From the cell containing the given text, extract its center point as [x, y] coordinate. 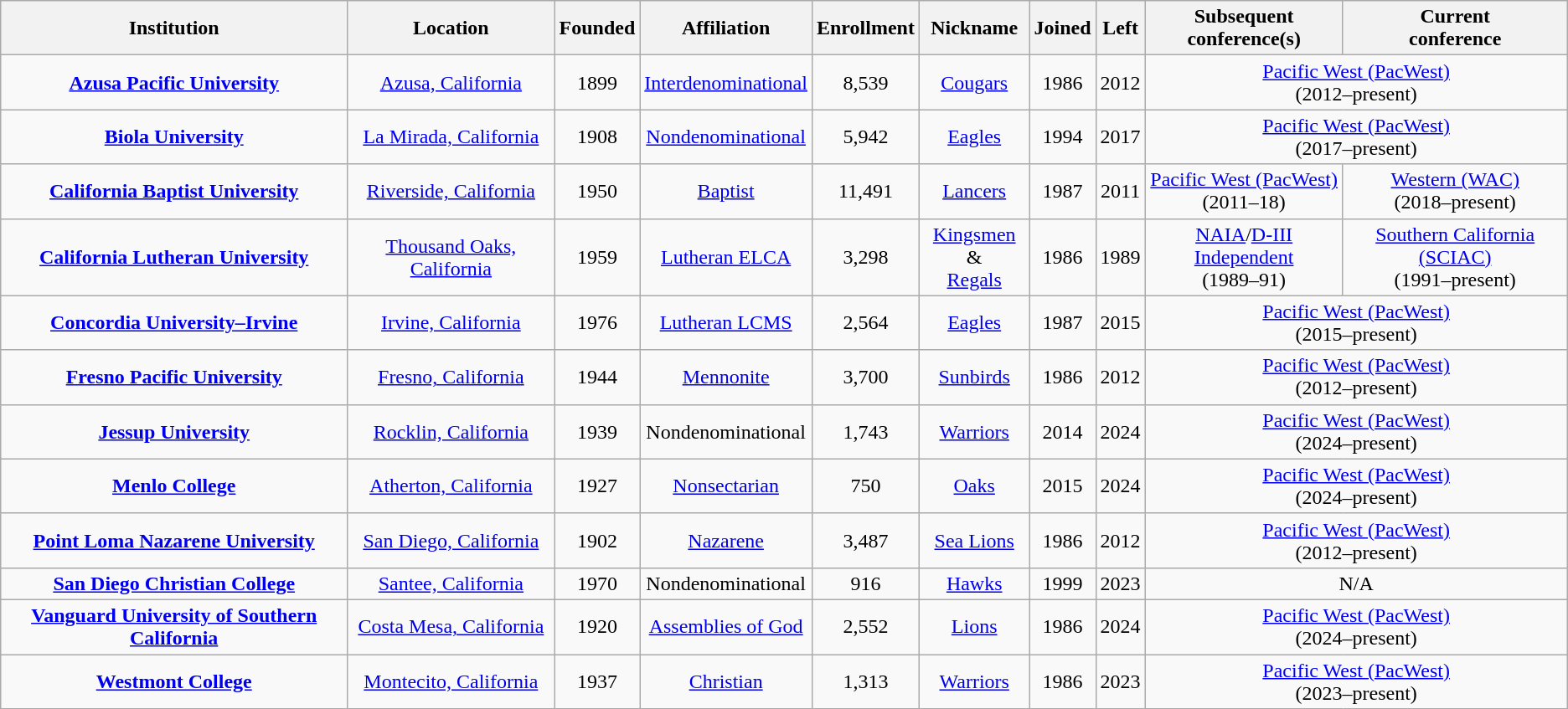
Concordia University–Irvine [174, 323]
2,552 [865, 626]
NAIA/D-III Independent(1989–91) [1244, 257]
2,564 [865, 323]
Institution [174, 28]
Sea Lions [974, 541]
Vanguard University of Southern California [174, 626]
Rocklin, California [451, 432]
Irvine, California [451, 323]
Pacific West (PacWest)(2023–present) [1356, 681]
1902 [597, 541]
Currentconference [1455, 28]
Oaks [974, 486]
Southern California (SCIAC)(1991–present) [1455, 257]
N/A [1356, 583]
Lions [974, 626]
Western (WAC)(2018–present) [1455, 191]
1970 [597, 583]
Santee, California [451, 583]
Menlo College [174, 486]
Fresno, California [451, 377]
Joined [1062, 28]
3,700 [865, 377]
Biola University [174, 137]
Azusa Pacific University [174, 82]
Nonsectarian [726, 486]
Affiliation [726, 28]
Christian [726, 681]
Lutheran LCMS [726, 323]
California Baptist University [174, 191]
1999 [1062, 583]
Interdenominational [726, 82]
Fresno Pacific University [174, 377]
La Mirada, California [451, 137]
Pacific West (PacWest)(2017–present) [1356, 137]
11,491 [865, 191]
Azusa, California [451, 82]
Left [1121, 28]
Montecito, California [451, 681]
Jessup University [174, 432]
1959 [597, 257]
Enrollment [865, 28]
1937 [597, 681]
Baptist [726, 191]
2014 [1062, 432]
Founded [597, 28]
3,487 [865, 541]
San Diego Christian College [174, 583]
Westmont College [174, 681]
Mennonite [726, 377]
1994 [1062, 137]
California Lutheran University [174, 257]
Kingsmen &Regals [974, 257]
1944 [597, 377]
916 [865, 583]
1,743 [865, 432]
2011 [1121, 191]
750 [865, 486]
Nickname [974, 28]
Riverside, California [451, 191]
Costa Mesa, California [451, 626]
1920 [597, 626]
Lancers [974, 191]
Point Loma Nazarene University [174, 541]
1908 [597, 137]
1989 [1121, 257]
Thousand Oaks, California [451, 257]
Pacific West (PacWest)(2015–present) [1356, 323]
Pacific West (PacWest)(2011–18) [1244, 191]
8,539 [865, 82]
3,298 [865, 257]
Subsequentconference(s) [1244, 28]
1,313 [865, 681]
1927 [597, 486]
Cougars [974, 82]
San Diego, California [451, 541]
Lutheran ELCA [726, 257]
Assemblies of God [726, 626]
1899 [597, 82]
Nazarene [726, 541]
5,942 [865, 137]
Location [451, 28]
1976 [597, 323]
Sunbirds [974, 377]
Hawks [974, 583]
1939 [597, 432]
Atherton, California [451, 486]
2017 [1121, 137]
1950 [597, 191]
